Capture the cell that displays the provided text and extract its [X, Y] central coordinate. 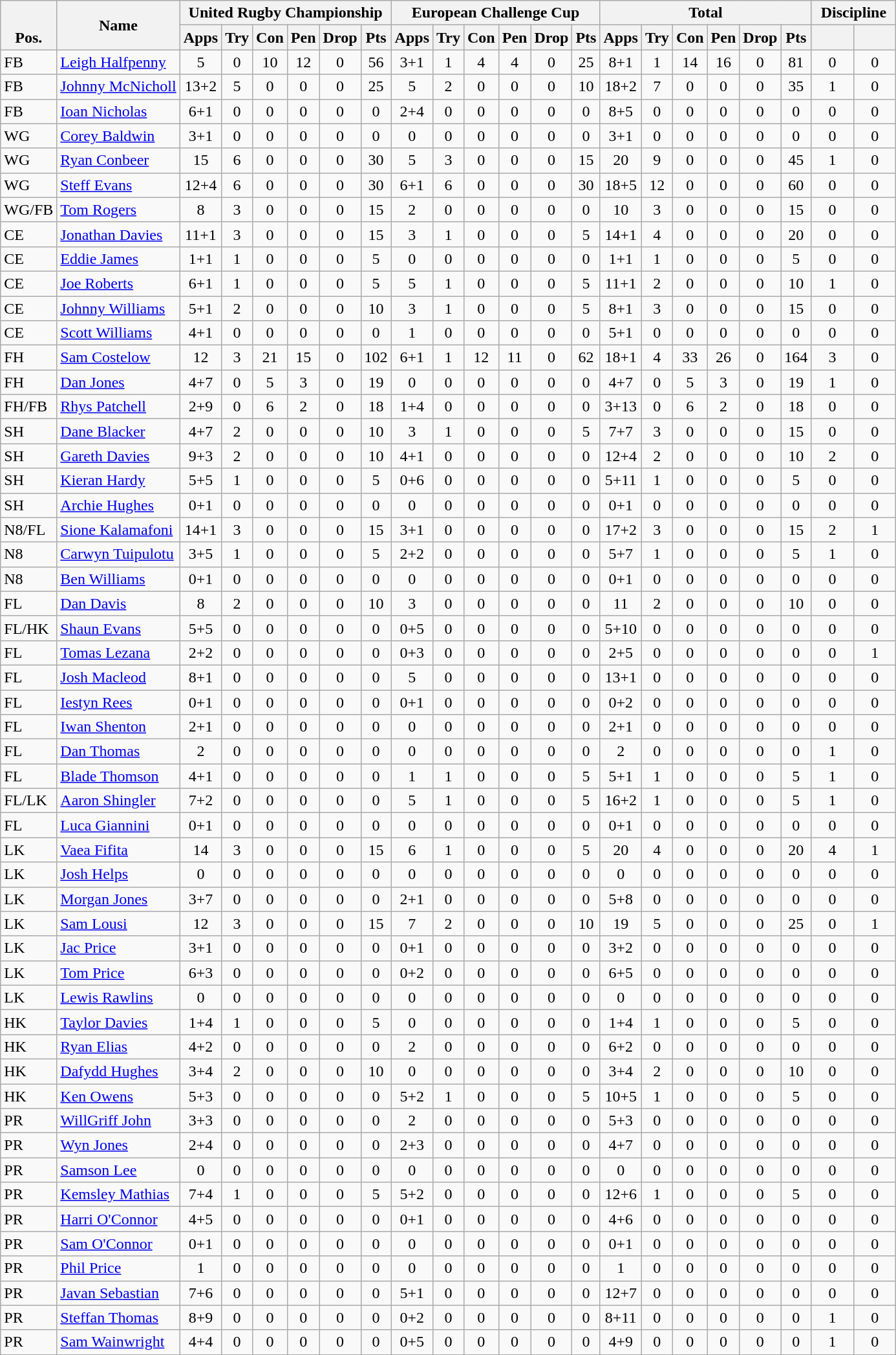
Josh Macleod [118, 677]
3+13 [621, 407]
3+2 [621, 948]
Steff Evans [118, 185]
18+2 [621, 87]
Discipline [853, 13]
7+2 [200, 801]
16 [723, 62]
N8/FL [28, 530]
2+5 [621, 653]
26 [723, 358]
62 [586, 358]
Johnny Williams [118, 309]
Kieran Hardy [118, 481]
Archie Hughes [118, 505]
Joe Roberts [118, 283]
Sam Costelow [118, 358]
Luca Giannini [118, 825]
Corey Baldwin [118, 136]
4+9 [621, 1342]
Ioan Nicholas [118, 111]
Sam O'Connor [118, 1244]
United Rugby Championship [286, 13]
4+4 [200, 1342]
Johnny McNicholl [118, 87]
Dan Thomas [118, 752]
Taylor Davies [118, 1022]
3+5 [200, 554]
Carwyn Tuipulotu [118, 554]
3+7 [200, 899]
Leigh Halfpenny [118, 62]
Harri O'Connor [118, 1219]
Josh Helps [118, 874]
Aaron Shingler [118, 801]
Iestyn Rees [118, 702]
FL/LK [28, 801]
102 [376, 358]
7+7 [621, 431]
Iwan Shenton [118, 727]
Name [118, 25]
Eddie James [118, 259]
Ryan Elias [118, 1046]
Ryan Conbeer [118, 160]
Lewis Rawlins [118, 997]
8+9 [200, 1317]
Ben Williams [118, 579]
12+7 [621, 1293]
5+11 [621, 481]
Scott Williams [118, 333]
4+5 [200, 1219]
10+5 [621, 1096]
12+6 [621, 1195]
Pos. [28, 25]
Kemsley Mathias [118, 1195]
7+6 [200, 1293]
Samson Lee [118, 1170]
4+2 [200, 1046]
56 [376, 62]
Blade Thomson [118, 776]
Wyn Jones [118, 1145]
Dan Davis [118, 603]
6+2 [621, 1046]
16+2 [621, 801]
European Challenge Cup [495, 13]
9 [657, 160]
Sam Wainwright [118, 1342]
FH/FB [28, 407]
Tomas Lezana [118, 653]
18+1 [621, 358]
Vaea Fifita [118, 850]
13+1 [621, 677]
164 [796, 358]
21 [270, 358]
Phil Price [118, 1268]
2+9 [200, 407]
18+5 [621, 185]
45 [796, 160]
13+2 [200, 87]
60 [796, 185]
7+4 [200, 1195]
Shaun Evans [118, 628]
6+5 [621, 973]
4+6 [621, 1219]
6+3 [200, 973]
8+11 [621, 1317]
17+2 [621, 530]
Dane Blacker [118, 431]
Ken Owens [118, 1096]
WillGriff John [118, 1121]
33 [690, 358]
Jac Price [118, 948]
Dan Jones [118, 382]
81 [796, 62]
Gareth Davies [118, 456]
9+3 [200, 456]
0+6 [412, 481]
Sam Lousi [118, 924]
Jonathan Davies [118, 234]
0+3 [412, 653]
Sione Kalamafoni [118, 530]
2+3 [412, 1145]
3+3 [200, 1121]
Steffan Thomas [118, 1317]
Morgan Jones [118, 899]
Rhys Patchell [118, 407]
WG/FB [28, 210]
Total [706, 13]
5+10 [621, 628]
Tom Rogers [118, 210]
5+7 [621, 554]
FL/HK [28, 628]
Javan Sebastian [118, 1293]
8+5 [621, 111]
35 [796, 87]
Dafydd Hughes [118, 1071]
5+8 [621, 899]
Tom Price [118, 973]
